Find where the given text appears and provide that cell's center as (x, y) coordinate. 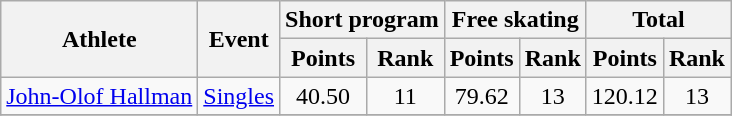
Singles (239, 96)
79.62 (482, 96)
40.50 (324, 96)
Athlete (100, 39)
Short program (362, 20)
120.12 (624, 96)
11 (405, 96)
John-Olof Hallman (100, 96)
Total (658, 20)
Event (239, 39)
Free skating (515, 20)
